Find where the given text appears and provide that cell's center as [X, Y] coordinate. 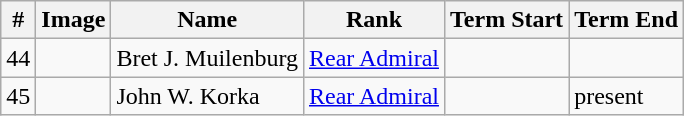
# [18, 20]
Bret J. Muilenburg [208, 58]
Term Start [506, 20]
44 [18, 58]
Image [74, 20]
present [626, 96]
John W. Korka [208, 96]
Rank [374, 20]
Term End [626, 20]
Name [208, 20]
45 [18, 96]
